Extract the (X, Y) coordinate from the center of the cell holding the provided text.  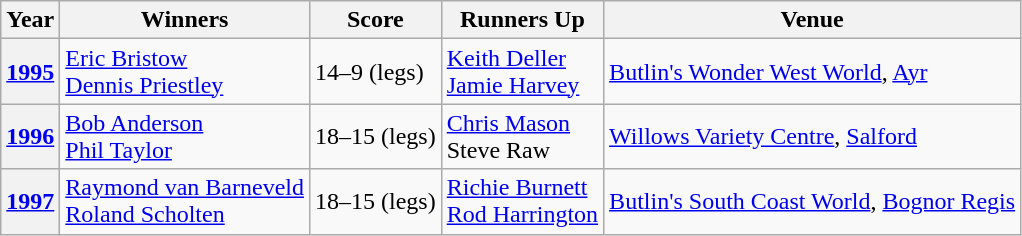
Venue (812, 20)
1996 (30, 136)
Year (30, 20)
1995 (30, 72)
Bob Anderson Phil Taylor (185, 136)
Richie Burnett Rod Harrington (522, 202)
Runners Up (522, 20)
Willows Variety Centre, Salford (812, 136)
Butlin's Wonder West World, Ayr (812, 72)
Raymond van Barneveld Roland Scholten (185, 202)
1997 (30, 202)
14–9 (legs) (375, 72)
Eric Bristow Dennis Priestley (185, 72)
Winners (185, 20)
Score (375, 20)
Keith Deller Jamie Harvey (522, 72)
Butlin's South Coast World, Bognor Regis (812, 202)
Chris Mason Steve Raw (522, 136)
